Locate the cell with the specified text and output its (x, y) center coordinate. 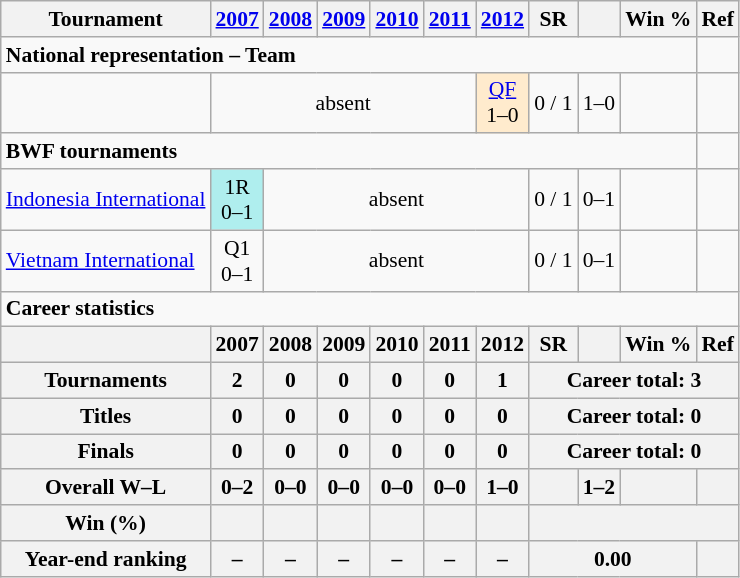
1–2 (600, 488)
National representation – Team (349, 55)
1 (502, 381)
Q10–1 (236, 260)
Career statistics (370, 309)
BWF tournaments (349, 152)
Vietnam International (106, 260)
Titles (106, 416)
QF1–0 (502, 102)
Indonesia International (106, 200)
1R0–1 (236, 200)
0.00 (612, 559)
Tournaments (106, 381)
Career total: 3 (634, 381)
Win (%) (106, 523)
2 (236, 381)
Year-end ranking (106, 559)
Finals (106, 452)
Overall W–L (106, 488)
0–2 (236, 488)
Tournament (106, 19)
